Determine the (X, Y) coordinate at the center of the cell enclosing the given text.  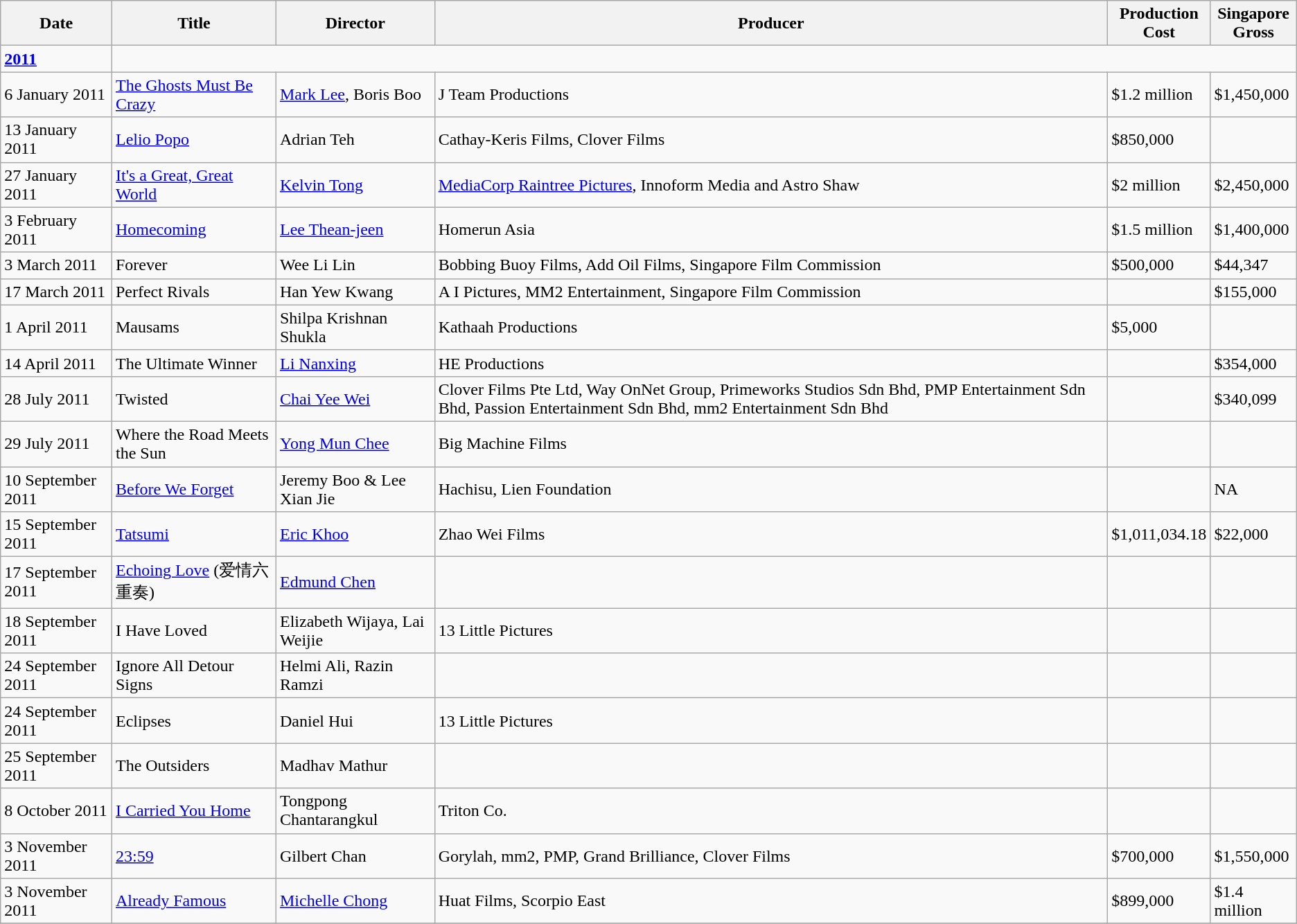
13 January 2011 (57, 140)
$340,099 (1253, 399)
Triton Co. (771, 810)
Director (355, 24)
Perfect Rivals (194, 292)
Cathay-Keris Films, Clover Films (771, 140)
HE Productions (771, 363)
Eclipses (194, 720)
It's a Great, Great World (194, 184)
J Team Productions (771, 94)
Kelvin Tong (355, 184)
Producer (771, 24)
Echoing Love (爱情六重奏) (194, 583)
Mark Lee, Boris Boo (355, 94)
Gilbert Chan (355, 856)
Madhav Mathur (355, 766)
Yong Mun Chee (355, 443)
Huat Films, Scorpio East (771, 900)
Forever (194, 265)
$22,000 (1253, 535)
Lelio Popo (194, 140)
I Carried You Home (194, 810)
Wee Li Lin (355, 265)
28 July 2011 (57, 399)
18 September 2011 (57, 630)
Gorylah, mm2, PMP, Grand Brilliance, Clover Films (771, 856)
29 July 2011 (57, 443)
MediaCorp Raintree Pictures, Innoform Media and Astro Shaw (771, 184)
Hachisu, Lien Foundation (771, 489)
$500,000 (1159, 265)
Lee Thean-jeen (355, 230)
1 April 2011 (57, 327)
Helmi Ali, Razin Ramzi (355, 676)
Eric Khoo (355, 535)
$700,000 (1159, 856)
$2,450,000 (1253, 184)
The Ghosts Must Be Crazy (194, 94)
$850,000 (1159, 140)
27 January 2011 (57, 184)
Homerun Asia (771, 230)
3 February 2011 (57, 230)
Chai Yee Wei (355, 399)
Big Machine Films (771, 443)
$155,000 (1253, 292)
$1.2 million (1159, 94)
Shilpa Krishnan Shukla (355, 327)
25 September 2011 (57, 766)
$1,550,000 (1253, 856)
8 October 2011 (57, 810)
$44,347 (1253, 265)
Jeremy Boo & Lee Xian Jie (355, 489)
Before We Forget (194, 489)
10 September 2011 (57, 489)
I Have Loved (194, 630)
23:59 (194, 856)
The Ultimate Winner (194, 363)
$1.4 million (1253, 900)
Production Cost (1159, 24)
Han Yew Kwang (355, 292)
Bobbing Buoy Films, Add Oil Films, Singapore Film Commission (771, 265)
The Outsiders (194, 766)
$354,000 (1253, 363)
NA (1253, 489)
17 March 2011 (57, 292)
Kathaah Productions (771, 327)
6 January 2011 (57, 94)
Adrian Teh (355, 140)
$2 million (1159, 184)
$5,000 (1159, 327)
Zhao Wei Films (771, 535)
$1,400,000 (1253, 230)
A I Pictures, MM2 Entertainment, Singapore Film Commission (771, 292)
Tatsumi (194, 535)
14 April 2011 (57, 363)
$1,011,034.18 (1159, 535)
Title (194, 24)
Edmund Chen (355, 583)
Elizabeth Wijaya, Lai Weijie (355, 630)
Li Nanxing (355, 363)
3 March 2011 (57, 265)
2011 (57, 59)
Where the Road Meets the Sun (194, 443)
$899,000 (1159, 900)
15 September 2011 (57, 535)
Tongpong Chantarangkul (355, 810)
Michelle Chong (355, 900)
Singapore Gross (1253, 24)
17 September 2011 (57, 583)
Homecoming (194, 230)
Already Famous (194, 900)
Ignore All Detour Signs (194, 676)
Mausams (194, 327)
$1,450,000 (1253, 94)
Twisted (194, 399)
Date (57, 24)
$1.5 million (1159, 230)
Daniel Hui (355, 720)
